Extract the [X, Y] coordinate from the center of the cell holding the provided text.  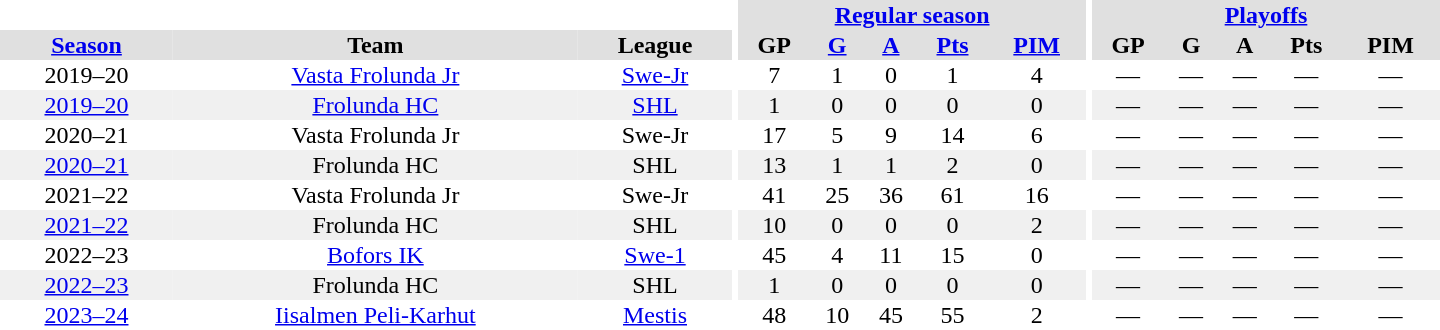
9 [891, 135]
5 [837, 135]
55 [953, 315]
25 [837, 195]
11 [891, 255]
Iisalmen Peli-Karhut [376, 315]
13 [774, 165]
6 [1036, 135]
Regular season [912, 15]
16 [1036, 195]
15 [953, 255]
61 [953, 195]
17 [774, 135]
Season [86, 45]
Mestis [655, 315]
41 [774, 195]
14 [953, 135]
Playoffs [1266, 15]
Bofors IK [376, 255]
Team [376, 45]
Swe-1 [655, 255]
7 [774, 75]
36 [891, 195]
2023–24 [86, 315]
League [655, 45]
48 [774, 315]
